Determine the [X, Y] coordinate at the center of the cell enclosing the given text.  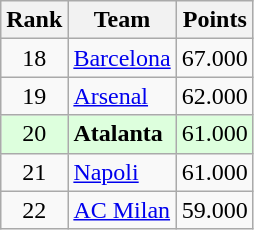
Team [122, 20]
AC Milan [122, 210]
19 [34, 96]
20 [34, 134]
Barcelona [122, 58]
18 [34, 58]
62.000 [214, 96]
21 [34, 172]
59.000 [214, 210]
Napoli [122, 172]
22 [34, 210]
Rank [34, 20]
Arsenal [122, 96]
67.000 [214, 58]
Atalanta [122, 134]
Points [214, 20]
